Output the [x, y] coordinate of the center of the cell containing the given text.  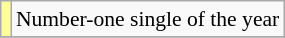
Number-one single of the year [148, 19]
